Search for the cell housing the specified text and yield its (x, y) center coordinate. 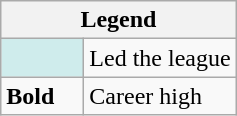
Led the league (160, 58)
Legend (118, 20)
Career high (160, 96)
Bold (42, 96)
